Provide the (x, y) coordinate of the cell's center where the given text is located.  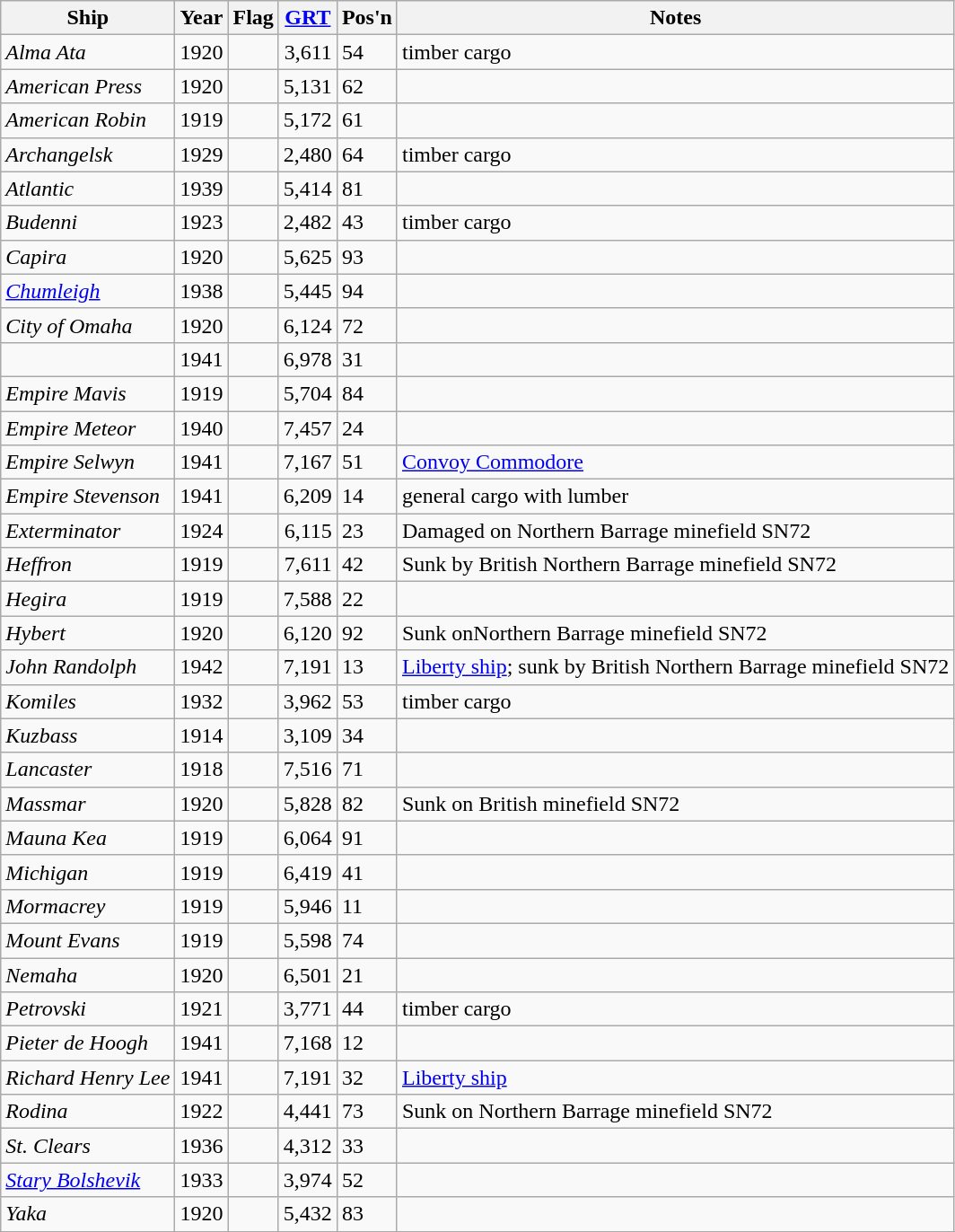
Ship (88, 18)
Damaged on Northern Barrage minefield SN72 (675, 531)
4,312 (307, 1146)
3,611 (307, 52)
Lancaster (88, 770)
52 (366, 1180)
74 (366, 940)
St. Clears (88, 1146)
6,124 (307, 325)
GRT (307, 18)
1921 (201, 1009)
4,441 (307, 1112)
54 (366, 52)
1932 (201, 701)
Kuzbass (88, 735)
1933 (201, 1180)
62 (366, 86)
3,974 (307, 1180)
3,962 (307, 701)
Heffron (88, 565)
Hegira (88, 599)
Empire Meteor (88, 428)
84 (366, 393)
1940 (201, 428)
Pos'n (366, 18)
6,064 (307, 838)
Mormacrey (88, 906)
Flag (253, 18)
Pieter de Hoogh (88, 1043)
Rodina (88, 1112)
6,115 (307, 531)
5,432 (307, 1214)
13 (366, 667)
71 (366, 770)
Exterminator (88, 531)
1918 (201, 770)
64 (366, 154)
Mount Evans (88, 940)
44 (366, 1009)
Empire Selwyn (88, 462)
33 (366, 1146)
34 (366, 735)
1914 (201, 735)
5,445 (307, 291)
Year (201, 18)
general cargo with lumber (675, 497)
5,414 (307, 189)
93 (366, 257)
6,978 (307, 359)
61 (366, 120)
5,131 (307, 86)
Petrovski (88, 1009)
5,625 (307, 257)
1939 (201, 189)
5,704 (307, 393)
31 (366, 359)
Komiles (88, 701)
Convoy Commodore (675, 462)
3,109 (307, 735)
24 (366, 428)
Empire Stevenson (88, 497)
6,120 (307, 633)
5,172 (307, 120)
Atlantic (88, 189)
6,419 (307, 872)
Hybert (88, 633)
John Randolph (88, 667)
1929 (201, 154)
92 (366, 633)
7,516 (307, 770)
Budenni (88, 223)
14 (366, 497)
City of Omaha (88, 325)
Mauna Kea (88, 838)
2,480 (307, 154)
32 (366, 1078)
73 (366, 1112)
Sunk by British Northern Barrage minefield SN72 (675, 565)
42 (366, 565)
Alma Ata (88, 52)
82 (366, 804)
Yaka (88, 1214)
81 (366, 189)
Chumleigh (88, 291)
91 (366, 838)
6,209 (307, 497)
41 (366, 872)
7,167 (307, 462)
7,611 (307, 565)
American Press (88, 86)
1923 (201, 223)
22 (366, 599)
Stary Bolshevik (88, 1180)
5,946 (307, 906)
2,482 (307, 223)
1924 (201, 531)
Sunk onNorthern Barrage minefield SN72 (675, 633)
53 (366, 701)
Richard Henry Lee (88, 1078)
Massmar (88, 804)
American Robin (88, 120)
12 (366, 1043)
7,588 (307, 599)
Liberty ship (675, 1078)
Notes (675, 18)
6,501 (307, 974)
5,598 (307, 940)
5,828 (307, 804)
Nemaha (88, 974)
21 (366, 974)
Capira (88, 257)
83 (366, 1214)
1936 (201, 1146)
Archangelsk (88, 154)
Sunk on Northern Barrage minefield SN72 (675, 1112)
72 (366, 325)
11 (366, 906)
43 (366, 223)
94 (366, 291)
1938 (201, 291)
7,457 (307, 428)
Liberty ship; sunk by British Northern Barrage minefield SN72 (675, 667)
51 (366, 462)
1942 (201, 667)
7,168 (307, 1043)
Empire Mavis (88, 393)
3,771 (307, 1009)
23 (366, 531)
Michigan (88, 872)
1922 (201, 1112)
Sunk on British minefield SN72 (675, 804)
